Locate the cell with the specified text and output its [X, Y] center coordinate. 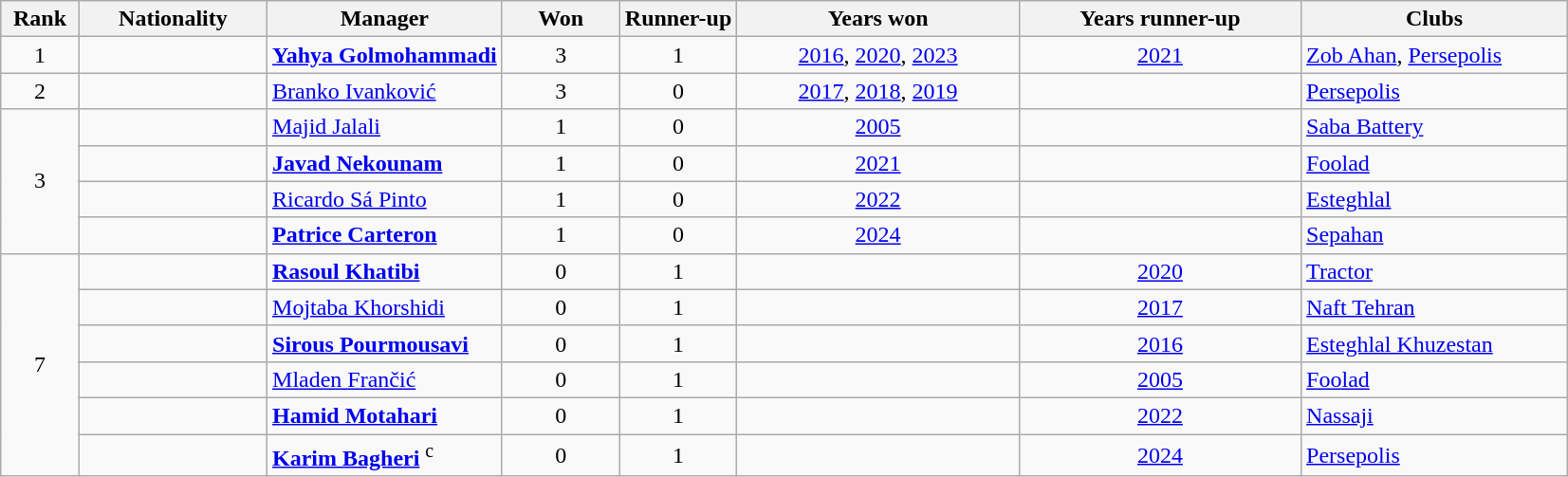
Clubs [1434, 19]
Runner-up [678, 19]
Patrice Carteron [385, 235]
Years runner-up [1159, 19]
Zob Ahan, Persepolis [1434, 55]
Majid Jalali [385, 127]
Yahya Golmohammadi [385, 55]
2017, 2018, 2019 [878, 91]
2 [40, 91]
2016 [1159, 343]
Karim Bagheri c [385, 455]
Naft Tehran [1434, 307]
Esteghlal Khuzestan [1434, 343]
Esteghlal [1434, 199]
Manager [385, 19]
Branko Ivanković [385, 91]
2016, 2020, 2023 [878, 55]
Rank [40, 19]
Nationality [173, 19]
Hamid Motahari [385, 415]
Tractor [1434, 271]
Javad Nekounam [385, 163]
Rasoul Khatibi [385, 271]
Sepahan [1434, 235]
Ricardo Sá Pinto [385, 199]
2020 [1159, 271]
7 [40, 364]
Saba Battery [1434, 127]
2017 [1159, 307]
Sirous Pourmousavi [385, 343]
Mojtaba Khorshidi [385, 307]
Won [561, 19]
Mladen Frančić [385, 379]
Years won [878, 19]
Nassaji [1434, 415]
